Identify which cell holds the provided text, then report its (x, y) central coordinate. 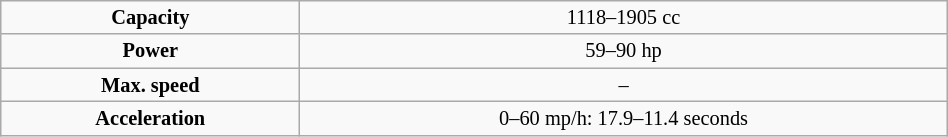
Power (150, 51)
Acceleration (150, 118)
Max. speed (150, 85)
1118–1905 cc (624, 17)
– (624, 85)
0–60 mp/h: 17.9–11.4 seconds (624, 118)
Capacity (150, 17)
59–90 hp (624, 51)
